For the text-containing cell, return its midpoint in (X, Y) coordinate format. 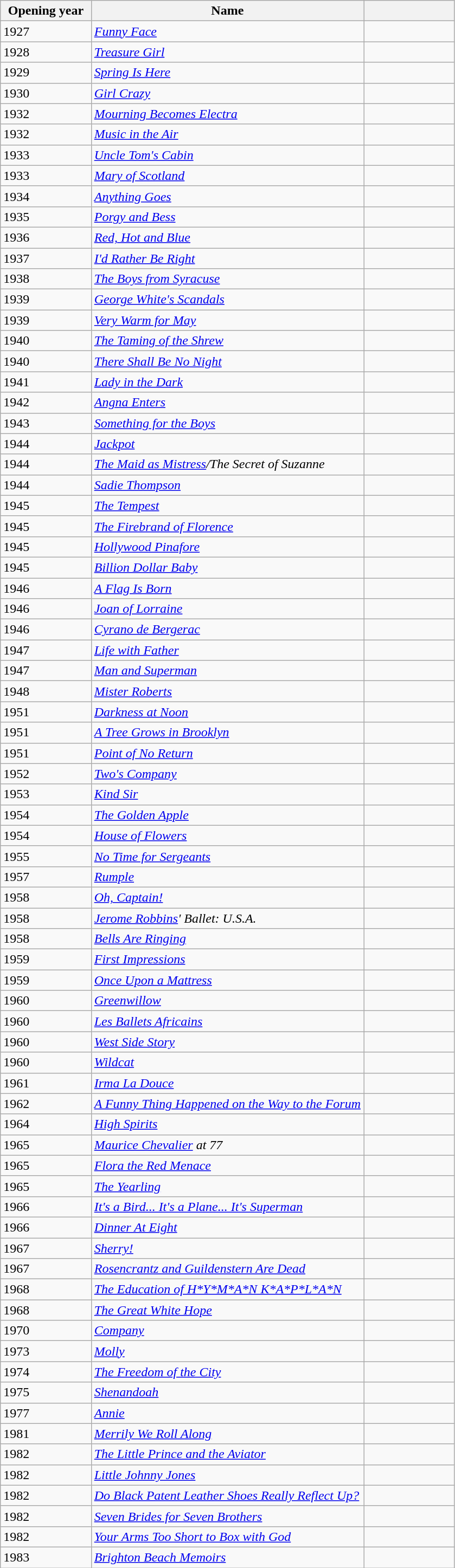
No Time for Sergeants (227, 856)
The Education of H*Y*M*A*N K*A*P*L*A*N (227, 1290)
The Tempest (227, 506)
Spring Is Here (227, 73)
1928 (46, 52)
1961 (46, 1083)
1973 (46, 1351)
1930 (46, 93)
Shenandoah (227, 1392)
1953 (46, 794)
Man and Superman (227, 671)
1977 (46, 1413)
Mister Roberts (227, 691)
Your Arms Too Short to Box with God (227, 1537)
Molly (227, 1351)
First Impressions (227, 960)
Rumple (227, 877)
1955 (46, 856)
Les Ballets Africains (227, 1021)
The Maid as Mistress/The Secret of Suzanne (227, 464)
The Golden Apple (227, 815)
Jerome Robbins' Ballet: U.S.A. (227, 918)
1935 (46, 217)
1957 (46, 877)
Oh, Captain! (227, 897)
Dinner At Eight (227, 1227)
A Flag Is Born (227, 588)
Maurice Chevalier at 77 (227, 1145)
The Taming of the Shrew (227, 341)
1942 (46, 403)
Once Upon a Mattress (227, 980)
Darkness at Noon (227, 712)
Greenwillow (227, 1001)
Treasure Girl (227, 52)
Rosencrantz and Guildenstern Are Dead (227, 1269)
1981 (46, 1434)
Point of No Return (227, 753)
It's a Bird... It's a Plane... It's Superman (227, 1207)
Brighton Beach Memoirs (227, 1557)
Opening year (46, 11)
Angna Enters (227, 403)
Something for the Boys (227, 423)
Girl Crazy (227, 93)
1938 (46, 279)
1937 (46, 258)
Very Warm for May (227, 320)
Do Black Patent Leather Shoes Really Reflect Up? (227, 1495)
1934 (46, 196)
1970 (46, 1331)
The Firebrand of Florence (227, 526)
There Shall Be No Night (227, 361)
1941 (46, 382)
Hollywood Pinafore (227, 547)
Uncle Tom's Cabin (227, 155)
The Great White Hope (227, 1310)
1936 (46, 237)
1948 (46, 691)
The Boys from Syracuse (227, 279)
1983 (46, 1557)
Lady in the Dark (227, 382)
Flora the Red Menace (227, 1165)
Music in the Air (227, 134)
Annie (227, 1413)
Mourning Becomes Electra (227, 114)
Billion Dollar Baby (227, 567)
1927 (46, 31)
Anything Goes (227, 196)
The Freedom of the City (227, 1372)
Bells Are Ringing (227, 939)
Joan of Lorraine (227, 609)
Kind Sir (227, 794)
Red, Hot and Blue (227, 237)
West Side Story (227, 1042)
Irma La Douce (227, 1083)
I'd Rather Be Right (227, 258)
The Little Prince and the Aviator (227, 1454)
1975 (46, 1392)
1962 (46, 1104)
1964 (46, 1124)
A Tree Grows in Brooklyn (227, 733)
1929 (46, 73)
Company (227, 1331)
George White's Scandals (227, 300)
Life with Father (227, 650)
The Yearling (227, 1186)
Porgy and Bess (227, 217)
Wildcat (227, 1062)
Two's Company (227, 774)
High Spirits (227, 1124)
House of Flowers (227, 835)
Little Johnny Jones (227, 1475)
Funny Face (227, 31)
Sherry! (227, 1248)
Cyrano de Bergerac (227, 630)
1952 (46, 774)
Sadie Thompson (227, 485)
Mary of Scotland (227, 176)
Merrily We Roll Along (227, 1434)
Seven Brides for Seven Brothers (227, 1516)
1974 (46, 1372)
Jackpot (227, 444)
Name (227, 11)
1943 (46, 423)
A Funny Thing Happened on the Way to the Forum (227, 1104)
